Find where the given text appears and provide that cell's center as (X, Y) coordinate. 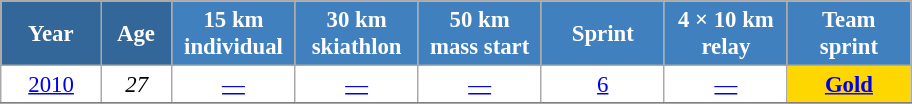
4 × 10 km relay (726, 34)
6 (602, 85)
2010 (52, 85)
Team sprint (848, 34)
Age (136, 34)
27 (136, 85)
15 km individual (234, 34)
30 km skiathlon (356, 34)
Sprint (602, 34)
Year (52, 34)
Gold (848, 85)
50 km mass start (480, 34)
